Detect which cell encompasses the target text, then output its [X, Y] center coordinate. 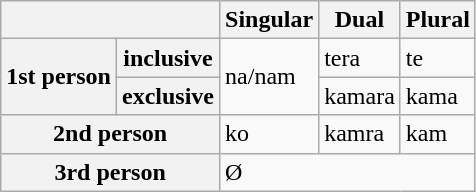
Plural [438, 20]
kama [438, 96]
kam [438, 134]
2nd person [110, 134]
inclusive [168, 58]
3rd person [110, 172]
kamra [360, 134]
te [438, 58]
na/nam [270, 77]
exclusive [168, 96]
tera [360, 58]
1st person [59, 77]
Singular [270, 20]
ko [270, 134]
Dual [360, 20]
Ø [348, 172]
kamara [360, 96]
